Return [X, Y] of the center of cell containing provided text 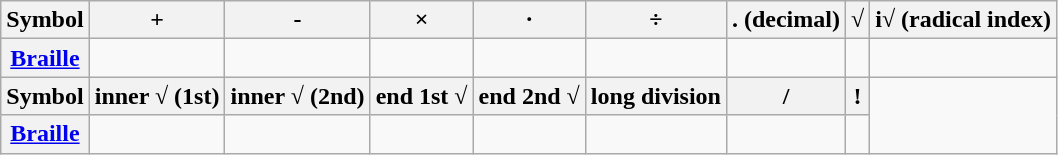
- [298, 20]
+ [157, 20]
/ [786, 96]
i√ (radical index) [964, 20]
. (decimal) [786, 20]
! [857, 96]
√ [857, 20]
end 1st √ [422, 96]
end 2nd √ [529, 96]
· [529, 20]
× [422, 20]
inner √ (2nd) [298, 96]
long division [656, 96]
÷ [656, 20]
inner √ (1st) [157, 96]
